Identify which cell holds the provided text, then report its [x, y] central coordinate. 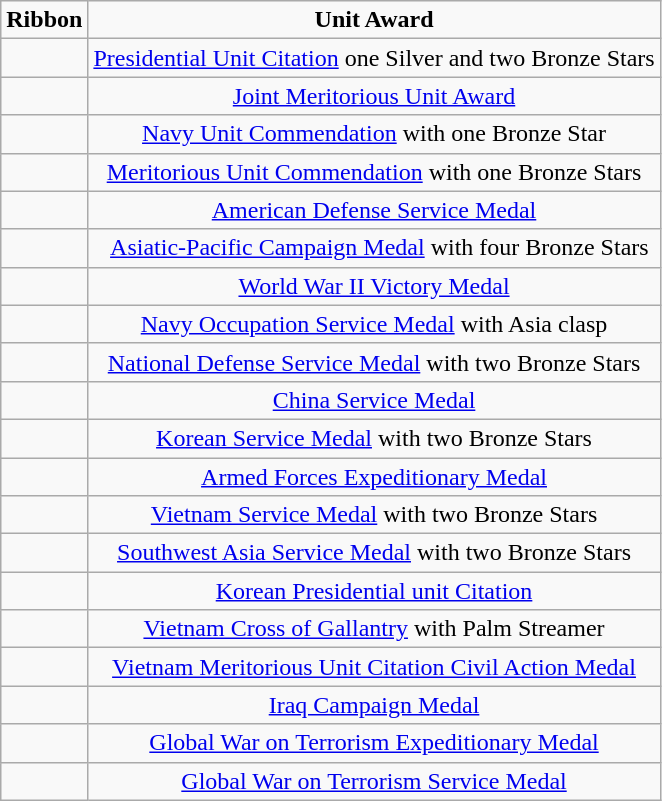
World War II Victory Medal [374, 286]
Global War on Terrorism Expeditionary Medal [374, 743]
Vietnam Service Medal with two Bronze Stars [374, 515]
National Defense Service Medal with two Bronze Stars [374, 362]
Vietnam Meritorious Unit Citation Civil Action Medal [374, 667]
Iraq Campaign Medal [374, 705]
Navy Occupation Service Medal with Asia clasp [374, 324]
Presidential Unit Citation one Silver and two Bronze Stars [374, 58]
Vietnam Cross of Gallantry with Palm Streamer [374, 629]
Navy Unit Commendation with one Bronze Star [374, 134]
American Defense Service Medal [374, 210]
Asiatic-Pacific Campaign Medal with four Bronze Stars [374, 248]
Armed Forces Expeditionary Medal [374, 477]
Meritorious Unit Commendation with one Bronze Stars [374, 172]
Southwest Asia Service Medal with two Bronze Stars [374, 553]
Korean Service Medal with two Bronze Stars [374, 438]
Ribbon [44, 20]
Korean Presidential unit Citation [374, 591]
China Service Medal [374, 400]
Global War on Terrorism Service Medal [374, 781]
Unit Award [374, 20]
Joint Meritorious Unit Award [374, 96]
